Return [x, y] of the center of cell containing provided text 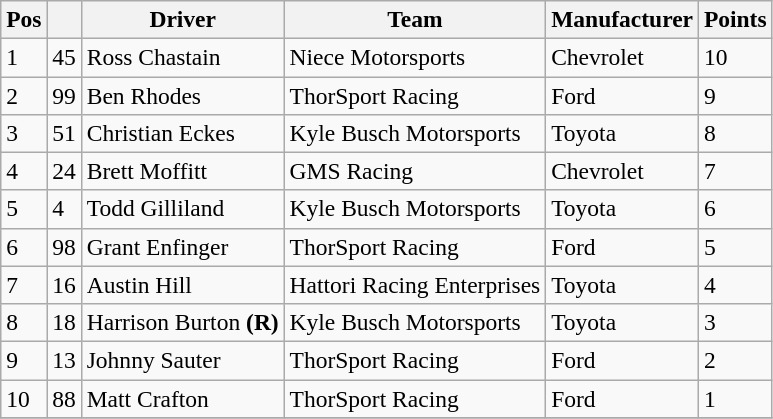
Brett Moffitt [182, 171]
24 [64, 171]
45 [64, 57]
Harrison Burton (R) [182, 322]
Manufacturer [622, 19]
13 [64, 360]
88 [64, 398]
Driver [182, 19]
Grant Enfinger [182, 247]
Todd Gilliland [182, 209]
Johnny Sauter [182, 360]
Hattori Racing Enterprises [415, 285]
Matt Crafton [182, 398]
GMS Racing [415, 171]
Points [735, 19]
Pos [24, 19]
18 [64, 322]
16 [64, 285]
98 [64, 247]
Niece Motorsports [415, 57]
Austin Hill [182, 285]
51 [64, 133]
Ross Chastain [182, 57]
Team [415, 19]
99 [64, 95]
Christian Eckes [182, 133]
Ben Rhodes [182, 95]
